Capture the cell that displays the provided text and extract its (X, Y) central coordinate. 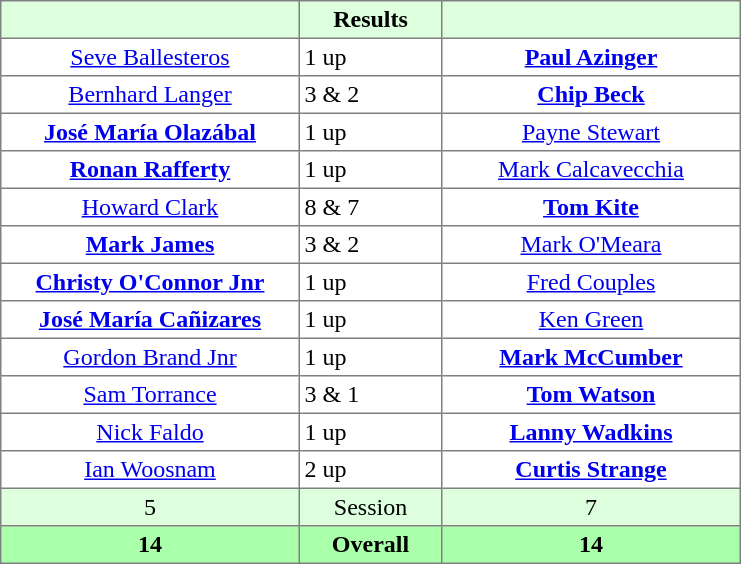
Bernhard Langer (150, 95)
Fred Couples (591, 282)
Results (370, 20)
Mark Calcavecchia (591, 170)
Chip Beck (591, 95)
Nick Faldo (150, 432)
Gordon Brand Jnr (150, 357)
Curtis Strange (591, 470)
Ronan Rafferty (150, 170)
Howard Clark (150, 207)
2 up (370, 470)
José María Cañizares (150, 320)
7 (591, 507)
Ken Green (591, 320)
Lanny Wadkins (591, 432)
Mark James (150, 245)
3 & 1 (370, 395)
Tom Watson (591, 395)
Session (370, 507)
Ian Woosnam (150, 470)
Mark O'Meara (591, 245)
5 (150, 507)
Sam Torrance (150, 395)
Overall (370, 545)
José María Olazábal (150, 132)
Seve Ballesteros (150, 57)
Payne Stewart (591, 132)
Christy O'Connor Jnr (150, 282)
Mark McCumber (591, 357)
Paul Azinger (591, 57)
8 & 7 (370, 207)
Tom Kite (591, 207)
